Provide the [x, y] coordinate of the cell's center where the given text is located.  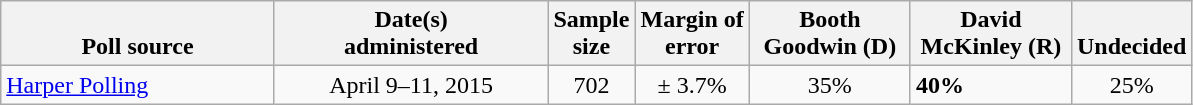
25% [1131, 85]
35% [830, 85]
DavidMcKinley (R) [990, 34]
Poll source [138, 34]
Date(s)administered [411, 34]
Harper Polling [138, 85]
702 [592, 85]
Undecided [1131, 34]
Margin oferror [692, 34]
40% [990, 85]
April 9–11, 2015 [411, 85]
BoothGoodwin (D) [830, 34]
± 3.7% [692, 85]
Samplesize [592, 34]
